Scan for the cell matching the given text and deliver its (x, y) coordinate at center. 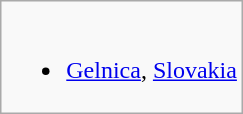
Gelnica, Slovakia (122, 58)
